Capture the cell that displays the provided text and extract its [x, y] central coordinate. 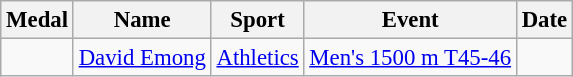
Event [410, 20]
Sport [258, 20]
Medal [38, 20]
Men's 1500 m T45-46 [410, 58]
Athletics [258, 58]
Date [544, 20]
David Emong [142, 58]
Name [142, 20]
